Provide the [x, y] coordinate of the cell's center where the given text is located.  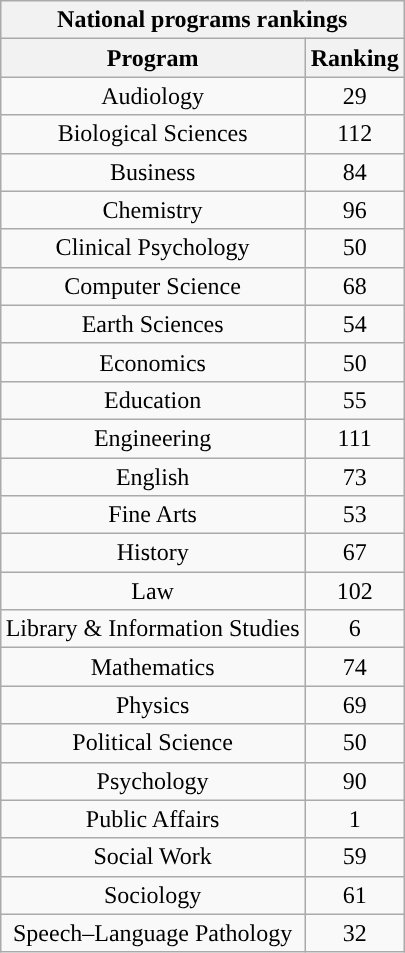
1 [354, 819]
Business [152, 172]
Library & Information Studies [152, 629]
102 [354, 591]
112 [354, 134]
National programs rankings [202, 20]
Audiology [152, 96]
61 [354, 895]
Engineering [152, 438]
Political Science [152, 743]
Sociology [152, 895]
84 [354, 172]
Speech–Language Pathology [152, 933]
Psychology [152, 781]
Education [152, 400]
Mathematics [152, 667]
Fine Arts [152, 515]
69 [354, 705]
54 [354, 324]
59 [354, 857]
68 [354, 286]
73 [354, 477]
Clinical Psychology [152, 248]
74 [354, 667]
111 [354, 438]
English [152, 477]
32 [354, 933]
Computer Science [152, 286]
29 [354, 96]
Law [152, 591]
Economics [152, 362]
Ranking [354, 58]
Program [152, 58]
96 [354, 210]
Biological Sciences [152, 134]
6 [354, 629]
90 [354, 781]
Physics [152, 705]
Social Work [152, 857]
Chemistry [152, 210]
55 [354, 400]
53 [354, 515]
History [152, 553]
67 [354, 553]
Public Affairs [152, 819]
Earth Sciences [152, 324]
